Determine the (x, y) coordinate at the center of the cell enclosing the given text.  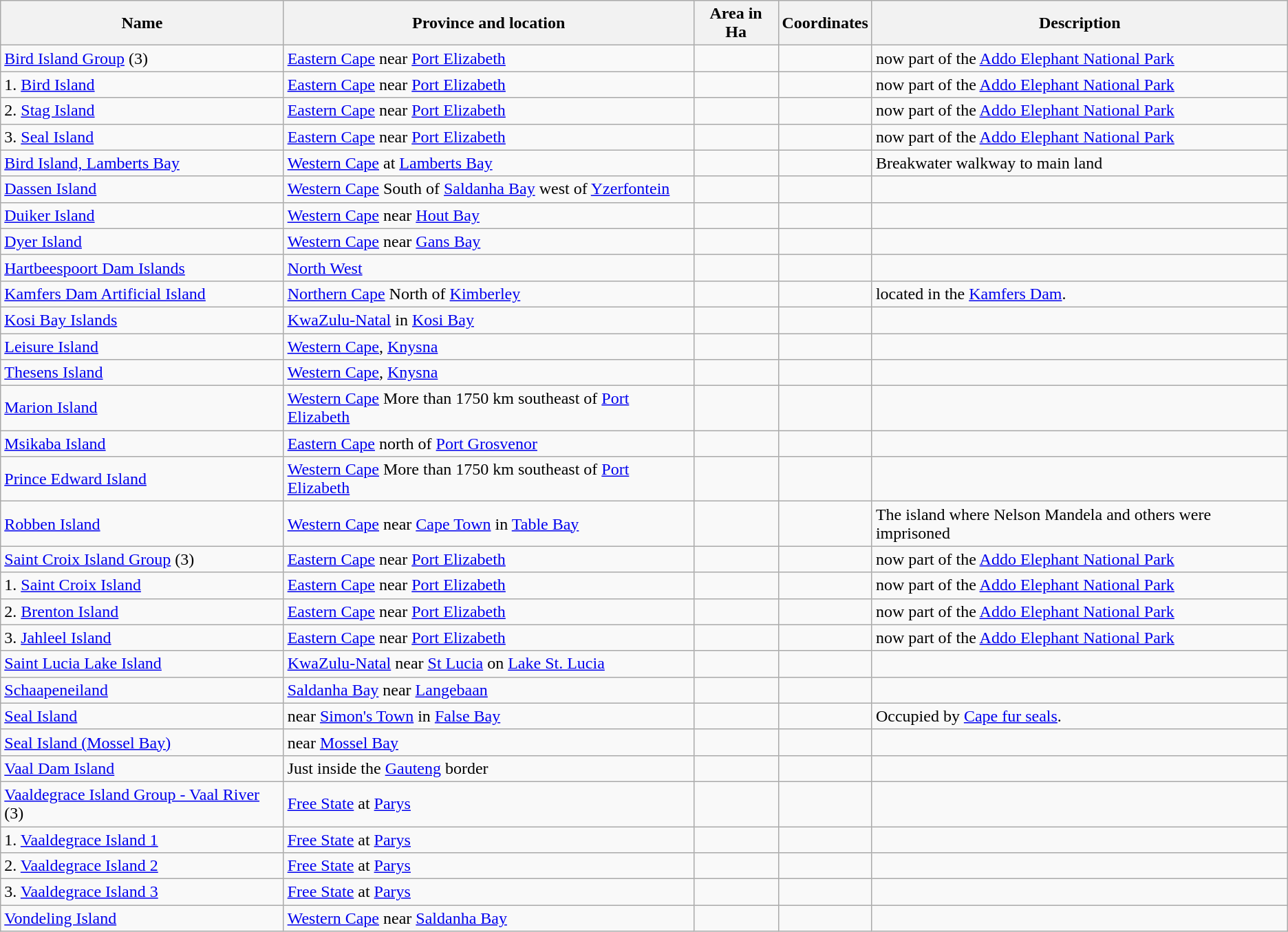
Marion Island (142, 409)
Dyer Island (142, 241)
1. Bird Island (142, 85)
The island where Nelson Mandela and others were imprisoned (1080, 524)
Bird Island, Lamberts Bay (142, 163)
Kosi Bay Islands (142, 320)
Saldanha Bay near Langebaan (489, 690)
Kamfers Dam Artificial Island (142, 294)
Msikaba Island (142, 444)
Province and location (489, 23)
Northern Cape North of Kimberley (489, 294)
3. Vaaldegrace Island 3 (142, 892)
Western Cape near Cape Town in Table Bay (489, 524)
KwaZulu-Natal near St Lucia on Lake St. Lucia (489, 664)
Leisure Island (142, 346)
Hartbeespoort Dam Islands (142, 268)
Western Cape near Hout Bay (489, 215)
near Simon's Town in False Bay (489, 716)
Thesens Island (142, 373)
located in the Kamfers Dam. (1080, 294)
Saint Lucia Lake Island (142, 664)
Seal Island (142, 716)
North West (489, 268)
3. Seal Island (142, 137)
Eastern Cape north of Port Grosvenor (489, 444)
Western Cape near Gans Bay (489, 241)
Saint Croix Island Group (3) (142, 559)
near Mossel Bay (489, 742)
2. Brenton Island (142, 611)
Seal Island (Mossel Bay) (142, 742)
Vaaldegrace Island Group - Vaal River (3) (142, 803)
Prince Edward Island (142, 479)
1. Saint Croix Island (142, 585)
KwaZulu-Natal in Kosi Bay (489, 320)
2. Stag Island (142, 111)
2. Vaaldegrace Island 2 (142, 866)
3. Jahleel Island (142, 638)
Western Cape at Lamberts Bay (489, 163)
Robben Island (142, 524)
Breakwater walkway to main land (1080, 163)
Coordinates (825, 23)
Schaapeneiland (142, 690)
Dassen Island (142, 189)
Vaal Dam Island (142, 768)
Bird Island Group (3) (142, 58)
Western Cape South of Saldanha Bay west of Yzerfontein (489, 189)
Vondeling Island (142, 918)
Occupied by Cape fur seals. (1080, 716)
Description (1080, 23)
Duiker Island (142, 215)
Just inside the Gauteng border (489, 768)
Name (142, 23)
Area in Ha (736, 23)
Western Cape near Saldanha Bay (489, 918)
1. Vaaldegrace Island 1 (142, 840)
